Scan for the cell matching the given text and deliver its [X, Y] coordinate at center. 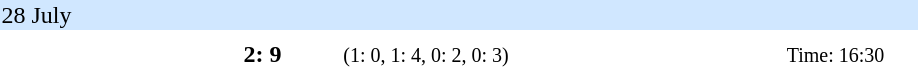
28 July [459, 15]
